Determine the [X, Y] coordinate at the center of the cell enclosing the given text.  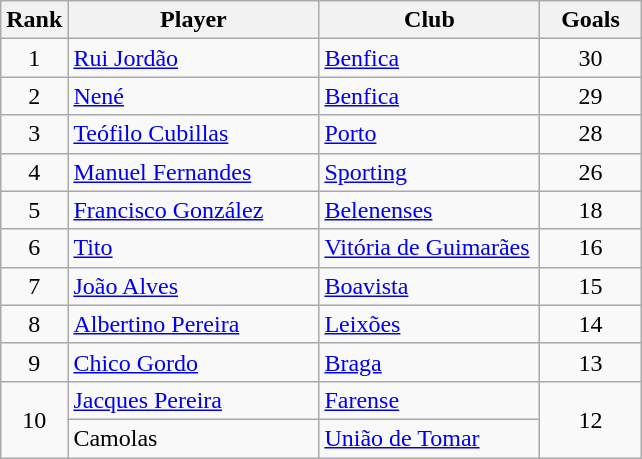
5 [34, 210]
18 [590, 210]
12 [590, 419]
Farense [430, 400]
Chico Gordo [194, 362]
Camolas [194, 438]
Braga [430, 362]
União de Tomar [430, 438]
10 [34, 419]
Jacques Pereira [194, 400]
Teófilo Cubillas [194, 134]
Rank [34, 20]
Player [194, 20]
Leixões [430, 324]
Club [430, 20]
9 [34, 362]
14 [590, 324]
6 [34, 248]
4 [34, 172]
13 [590, 362]
Nené [194, 96]
Boavista [430, 286]
7 [34, 286]
28 [590, 134]
Albertino Pereira [194, 324]
29 [590, 96]
Belenenses [430, 210]
3 [34, 134]
16 [590, 248]
Tito [194, 248]
Manuel Fernandes [194, 172]
Francisco González [194, 210]
Vitória de Guimarães [430, 248]
Porto [430, 134]
2 [34, 96]
26 [590, 172]
1 [34, 58]
15 [590, 286]
8 [34, 324]
Goals [590, 20]
Rui Jordão [194, 58]
30 [590, 58]
João Alves [194, 286]
Sporting [430, 172]
